Search for the cell housing the specified text and yield its (x, y) center coordinate. 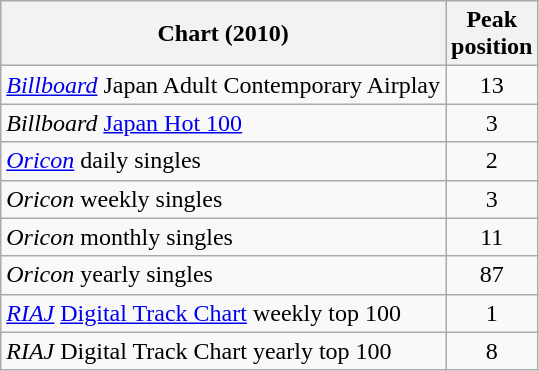
8 (492, 351)
Oricon daily singles (224, 161)
Oricon weekly singles (224, 199)
Chart (2010) (224, 34)
13 (492, 85)
Billboard Japan Adult Contemporary Airplay (224, 85)
Oricon monthly singles (224, 237)
Oricon yearly singles (224, 275)
Peakposition (492, 34)
2 (492, 161)
1 (492, 313)
RIAJ Digital Track Chart yearly top 100 (224, 351)
11 (492, 237)
RIAJ Digital Track Chart weekly top 100 (224, 313)
Billboard Japan Hot 100 (224, 123)
87 (492, 275)
